Scan for the cell matching the given text and deliver its [X, Y] coordinate at center. 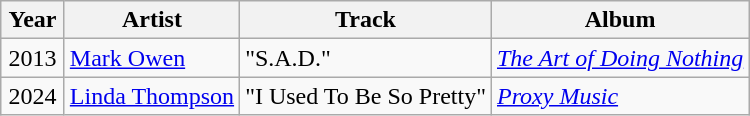
Track [366, 20]
The Art of Doing Nothing [620, 58]
Proxy Music [620, 96]
"S.A.D." [366, 58]
"I Used To Be So Pretty" [366, 96]
Mark Owen [152, 58]
Artist [152, 20]
2024 [33, 96]
2013 [33, 58]
Year [33, 20]
Linda Thompson [152, 96]
Album [620, 20]
